Output the (X, Y) coordinate of the center of the cell containing the given text.  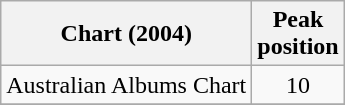
10 (298, 85)
Peakposition (298, 34)
Australian Albums Chart (126, 85)
Chart (2004) (126, 34)
